Identify which cell holds the provided text, then report its [X, Y] central coordinate. 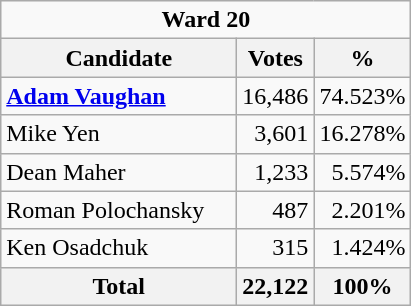
487 [276, 210]
Ken Osadchuk [119, 248]
Dean Maher [119, 172]
Ward 20 [206, 20]
Adam Vaughan [119, 96]
16.278% [362, 134]
Votes [276, 58]
315 [276, 248]
22,122 [276, 286]
74.523% [362, 96]
3,601 [276, 134]
100% [362, 286]
1.424% [362, 248]
Total [119, 286]
Mike Yen [119, 134]
Roman Polochansky [119, 210]
5.574% [362, 172]
1,233 [276, 172]
2.201% [362, 210]
% [362, 58]
Candidate [119, 58]
16,486 [276, 96]
